Search for the cell housing the specified text and yield its [x, y] center coordinate. 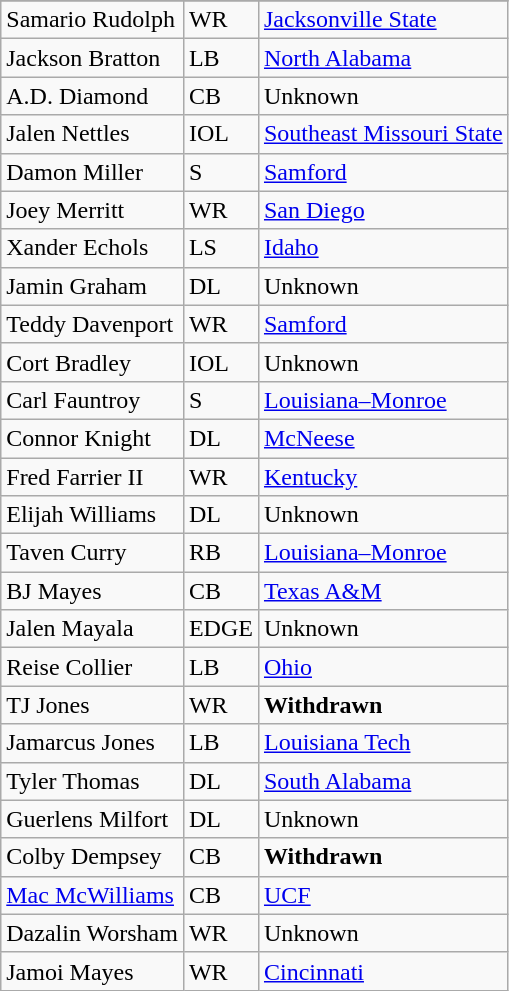
LS [220, 248]
Joey Merritt [92, 210]
RB [220, 553]
Fred Farrier II [92, 477]
Mac McWilliams [92, 895]
Xander Echols [92, 248]
Cincinnati [383, 971]
South Alabama [383, 781]
Teddy Davenport [92, 324]
Jalen Mayala [92, 629]
UCF [383, 895]
North Alabama [383, 58]
McNeese [383, 438]
Tyler Thomas [92, 781]
Jamoi Mayes [92, 971]
Jacksonville State [383, 20]
TJ Jones [92, 705]
Southeast Missouri State [383, 134]
Jalen Nettles [92, 134]
Elijah Williams [92, 515]
Reise Collier [92, 667]
BJ Mayes [92, 591]
Dazalin Worsham [92, 933]
Guerlens Milfort [92, 819]
Samario Rudolph [92, 20]
EDGE [220, 629]
Jamarcus Jones [92, 743]
A.D. Diamond [92, 96]
Connor Knight [92, 438]
Cort Bradley [92, 362]
Kentucky [383, 477]
Idaho [383, 248]
Damon Miller [92, 172]
Carl Fauntroy [92, 400]
Ohio [383, 667]
Colby Dempsey [92, 857]
Taven Curry [92, 553]
San Diego [383, 210]
Jamin Graham [92, 286]
Louisiana Tech [383, 743]
Jackson Bratton [92, 58]
Texas A&M [383, 591]
